Search for the cell housing the specified text and yield its (X, Y) center coordinate. 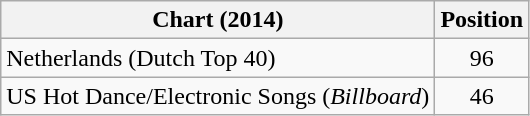
Chart (2014) (218, 20)
46 (482, 96)
Netherlands (Dutch Top 40) (218, 58)
US Hot Dance/Electronic Songs (Billboard) (218, 96)
Position (482, 20)
96 (482, 58)
